For the text-containing cell, return its midpoint in (x, y) coordinate format. 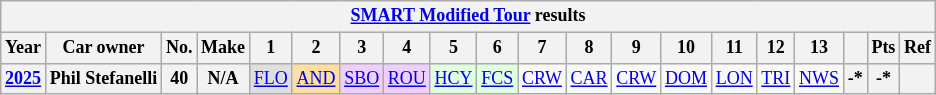
DOM (686, 78)
N/A (224, 78)
Make (224, 48)
3 (362, 48)
Pts (884, 48)
SMART Modified Tour results (468, 16)
8 (589, 48)
AND (316, 78)
10 (686, 48)
Year (24, 48)
2025 (24, 78)
Car owner (103, 48)
11 (734, 48)
LON (734, 78)
12 (776, 48)
SBO (362, 78)
13 (820, 48)
6 (498, 48)
NWS (820, 78)
Phil Stefanelli (103, 78)
Ref (918, 48)
9 (636, 48)
FCS (498, 78)
CAR (589, 78)
1 (270, 48)
TRI (776, 78)
HCY (454, 78)
7 (542, 48)
5 (454, 48)
2 (316, 48)
FLO (270, 78)
ROU (406, 78)
40 (180, 78)
4 (406, 48)
No. (180, 48)
